Provide the (X, Y) coordinate of the cell's center where the given text is located.  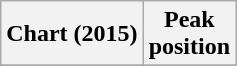
Chart (2015) (72, 34)
Peakposition (189, 34)
